Locate the cell with the specified text and output its [X, Y] center coordinate. 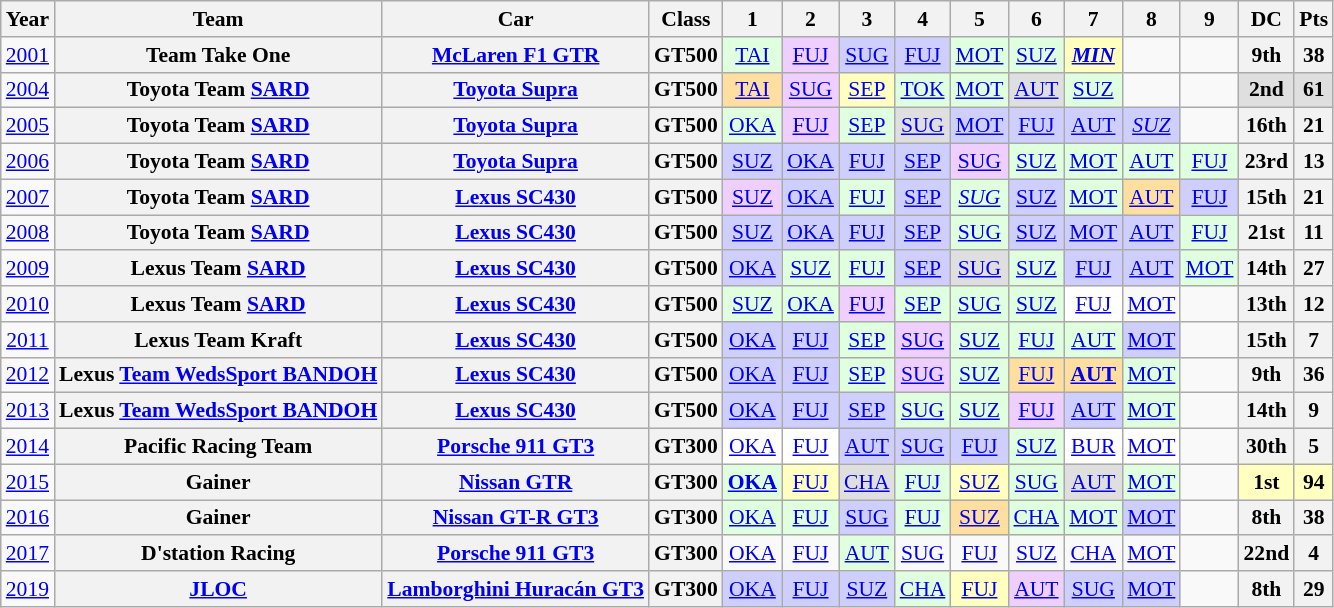
JLOC [218, 589]
2005 [28, 126]
2006 [28, 162]
2012 [28, 375]
13th [1267, 304]
2001 [28, 55]
Car [516, 19]
2013 [28, 411]
29 [1314, 589]
2009 [28, 269]
16th [1267, 126]
Class [686, 19]
27 [1314, 269]
2007 [28, 197]
1st [1267, 482]
2015 [28, 482]
12 [1314, 304]
94 [1314, 482]
3 [867, 19]
Lamborghini Huracán GT3 [516, 589]
8 [1151, 19]
2019 [28, 589]
2016 [28, 518]
Lexus Team Kraft [218, 340]
2011 [28, 340]
BUR [1093, 447]
61 [1314, 90]
Nissan GT-R GT3 [516, 518]
21st [1267, 233]
2014 [28, 447]
TOK [923, 90]
13 [1314, 162]
D'station Racing [218, 554]
2017 [28, 554]
Year [28, 19]
2004 [28, 90]
2 [810, 19]
DC [1267, 19]
2nd [1267, 90]
Nissan GTR [516, 482]
Team [218, 19]
36 [1314, 375]
2008 [28, 233]
30th [1267, 447]
11 [1314, 233]
Pacific Racing Team [218, 447]
23rd [1267, 162]
2010 [28, 304]
McLaren F1 GTR [516, 55]
22nd [1267, 554]
1 [752, 19]
Team Take One [218, 55]
MIN [1093, 55]
6 [1036, 19]
Pts [1314, 19]
